Return the (X, Y) coordinate for the center point of the cell that contains the specified text.  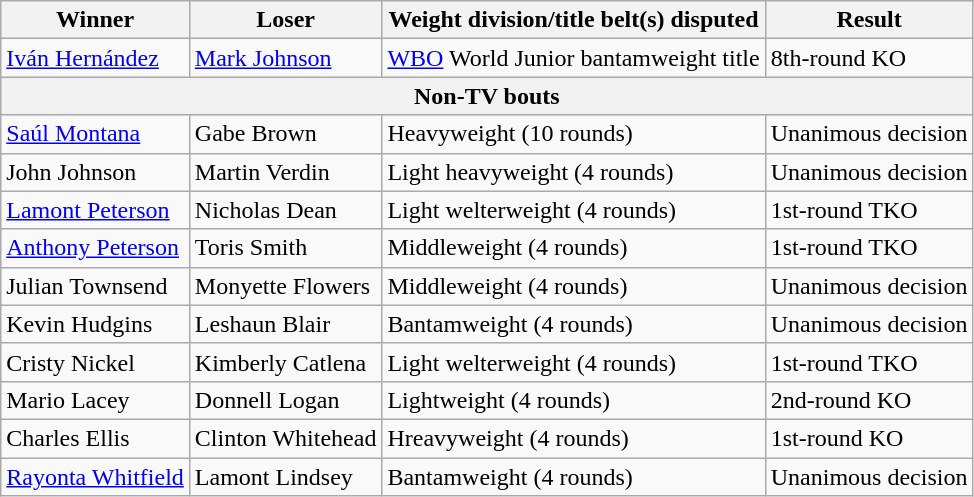
Charles Ellis (96, 438)
Mario Lacey (96, 400)
Nicholas Dean (286, 210)
Gabe Brown (286, 134)
Heavyweight (10 rounds) (574, 134)
Toris Smith (286, 248)
Monyette Flowers (286, 286)
Kevin Hudgins (96, 324)
Lamont Lindsey (286, 477)
Clinton Whitehead (286, 438)
Hreavyweight (4 rounds) (574, 438)
Iván Hernández (96, 58)
Light heavyweight (4 rounds) (574, 172)
Leshaun Blair (286, 324)
Saúl Montana (96, 134)
Result (869, 20)
WBO World Junior bantamweight title (574, 58)
Anthony Peterson (96, 248)
Julian Townsend (96, 286)
Loser (286, 20)
Lamont Peterson (96, 210)
Donnell Logan (286, 400)
Lightweight (4 rounds) (574, 400)
Martin Verdin (286, 172)
Kimberly Catlena (286, 362)
2nd-round KO (869, 400)
Rayonta Whitfield (96, 477)
Winner (96, 20)
8th-round KO (869, 58)
John Johnson (96, 172)
Mark Johnson (286, 58)
Cristy Nickel (96, 362)
Weight division/title belt(s) disputed (574, 20)
Non-TV bouts (487, 96)
1st-round KO (869, 438)
